Identify which cell holds the provided text, then report its [x, y] central coordinate. 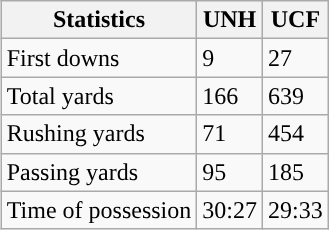
30:27 [230, 210]
UCF [296, 20]
71 [230, 134]
185 [296, 172]
29:33 [296, 210]
Rushing yards [99, 134]
Statistics [99, 20]
27 [296, 58]
9 [230, 58]
UNH [230, 20]
First downs [99, 58]
95 [230, 172]
Passing yards [99, 172]
639 [296, 96]
Total yards [99, 96]
166 [230, 96]
Time of possession [99, 210]
454 [296, 134]
